Detect which cell encompasses the target text, then output its (x, y) center coordinate. 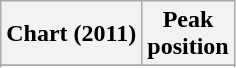
Peakposition (188, 34)
Chart (2011) (72, 34)
